Return the (X, Y) coordinate for the center point of the cell that contains the specified text.  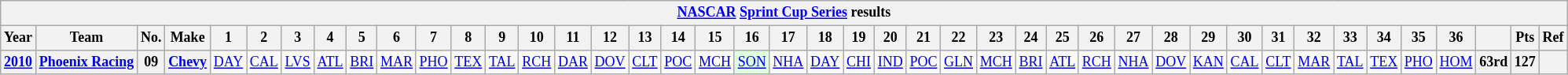
14 (678, 38)
9 (502, 38)
27 (1133, 38)
GLN (959, 62)
No. (151, 38)
13 (644, 38)
SON (751, 62)
1 (228, 38)
HOM (1456, 62)
21 (924, 38)
CHI (859, 62)
35 (1418, 38)
31 (1278, 38)
26 (1096, 38)
2010 (19, 62)
19 (859, 38)
34 (1384, 38)
LVS (297, 62)
DAR (574, 62)
127 (1526, 62)
Team (86, 38)
6 (397, 38)
36 (1456, 38)
Pts (1526, 38)
15 (715, 38)
25 (1063, 38)
Phoenix Racing (86, 62)
Make (188, 38)
23 (996, 38)
20 (890, 38)
22 (959, 38)
NASCAR Sprint Cup Series results (784, 13)
IND (890, 62)
16 (751, 38)
30 (1245, 38)
29 (1209, 38)
10 (537, 38)
Year (19, 38)
3 (297, 38)
11 (574, 38)
KAN (1209, 62)
Chevy (188, 62)
18 (825, 38)
12 (610, 38)
7 (434, 38)
28 (1171, 38)
2 (264, 38)
63rd (1493, 62)
Ref (1553, 38)
5 (362, 38)
33 (1350, 38)
17 (788, 38)
24 (1031, 38)
32 (1314, 38)
09 (151, 62)
8 (468, 38)
4 (330, 38)
